Extract the [X, Y] coordinate from the center of the cell holding the provided text.  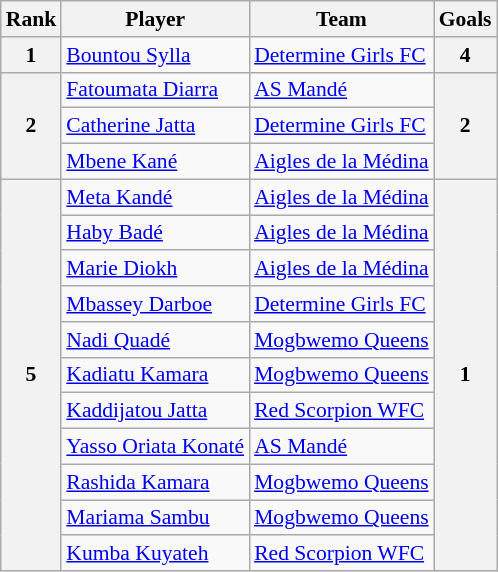
Goals [466, 19]
Rashida Kamara [155, 482]
Mariama Sambu [155, 518]
Rank [32, 19]
Marie Diokh [155, 269]
Meta Kandé [155, 197]
Kumba Kuyateh [155, 554]
Kadiatu Kamara [155, 375]
5 [32, 375]
Yasso Oriata Konaté [155, 447]
Haby Badé [155, 233]
Nadi Quadé [155, 340]
4 [466, 55]
Team [342, 19]
Kaddijatou Jatta [155, 411]
Catherine Jatta [155, 126]
Fatoumata Diarra [155, 90]
Bountou Sylla [155, 55]
Player [155, 19]
Mbassey Darboe [155, 304]
Mbene Kané [155, 162]
